Locate the cell with the specified text and output its [x, y] center coordinate. 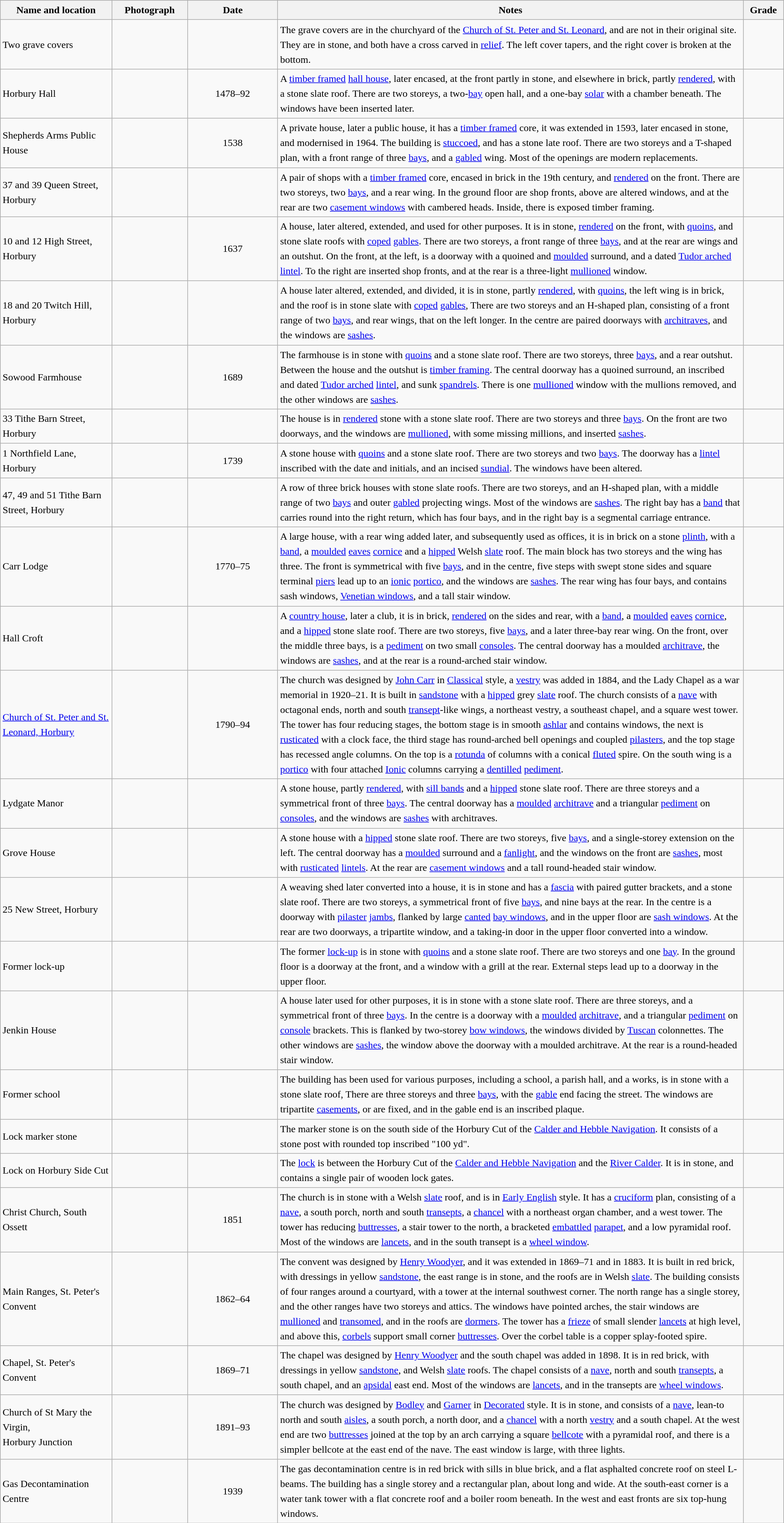
33 Tithe Barn Street, Horbury [56, 426]
Date [233, 10]
1478–92 [233, 93]
1770–75 [233, 567]
Chapel, St. Peter's Convent [56, 1370]
Hall Croft [56, 638]
18 and 20 Twitch Hill, Horbury [56, 313]
1862–64 [233, 1298]
37 and 39 Queen Street, Horbury [56, 192]
Horbury Hall [56, 93]
Lock on Horbury Side Cut [56, 1170]
Carr Lodge [56, 567]
47, 49 and 51 Tithe Barn Street, Horbury [56, 502]
1939 [233, 1491]
Sowood Farmhouse [56, 377]
1739 [233, 461]
1790–94 [233, 724]
Grade [763, 10]
1851 [233, 1220]
Church of St Mary the Virgin,Horbury Junction [56, 1427]
1689 [233, 377]
Lock marker stone [56, 1136]
Former lock-up [56, 966]
Two grave covers [56, 45]
Christ Church, South Ossett [56, 1220]
Name and location [56, 10]
1637 [233, 249]
Church of St. Peter and St. Leonard, Horbury [56, 724]
25 New Street, Horbury [56, 910]
1891–93 [233, 1427]
1 Northfield Lane, Horbury [56, 461]
Former school [56, 1094]
Notes [510, 10]
Photograph [150, 10]
1869–71 [233, 1370]
Jenkin House [56, 1030]
1538 [233, 143]
Shepherds Arms Public House [56, 143]
Main Ranges, St. Peter's Convent [56, 1298]
Lydgate Manor [56, 804]
10 and 12 High Street, Horbury [56, 249]
Gas Decontamination Centre [56, 1491]
Grove House [56, 853]
